Search for the cell housing the specified text and yield its (x, y) center coordinate. 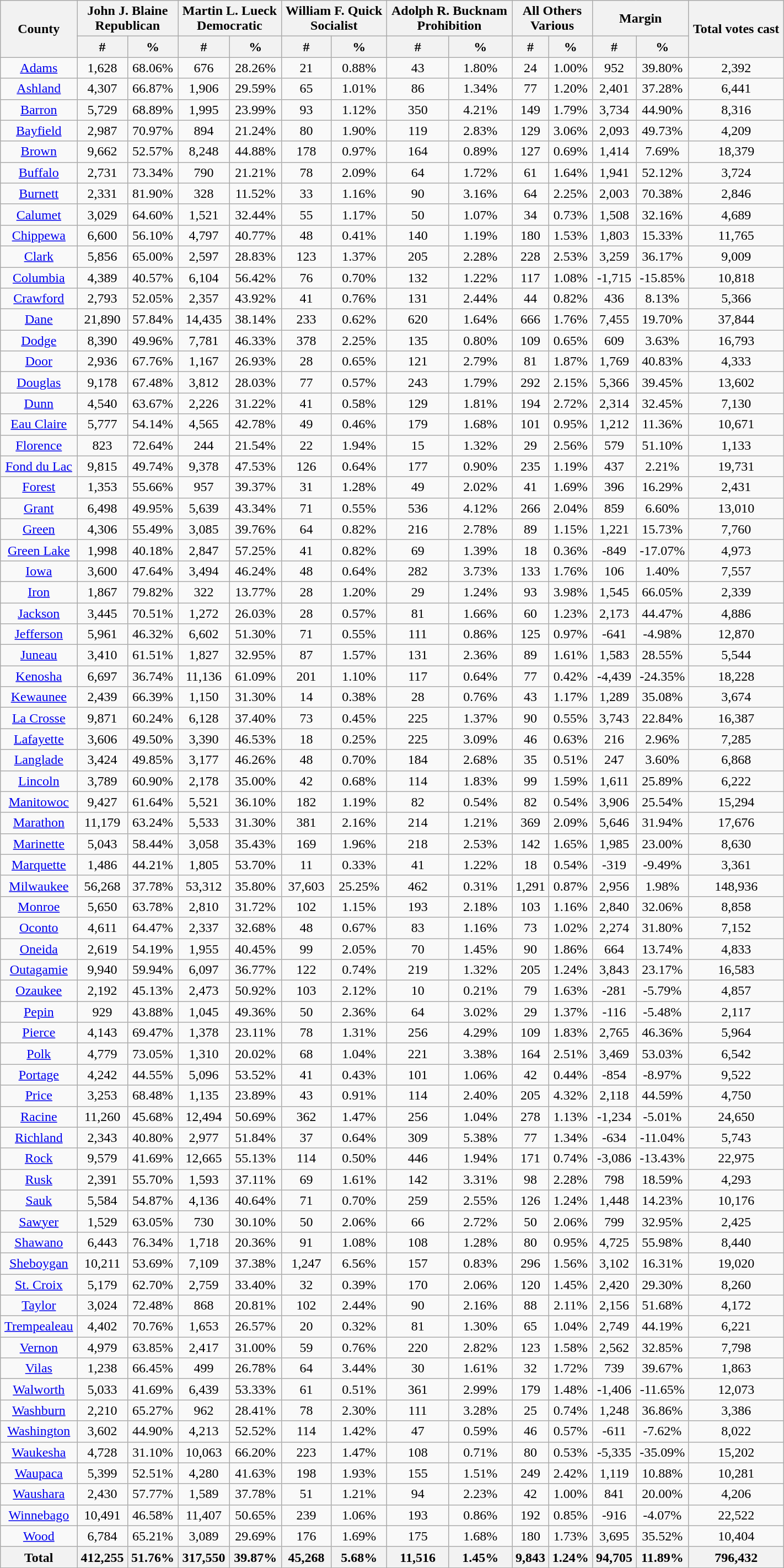
952 (614, 68)
Martin L. LueckDemocratic (229, 19)
64.60% (152, 214)
1,521 (204, 214)
11.52% (255, 193)
4,143 (103, 1033)
23.17% (663, 970)
1.01% (359, 89)
91 (307, 1242)
175 (418, 1536)
60.90% (152, 781)
2,117 (736, 1012)
1,414 (614, 152)
5,096 (204, 1075)
1.12% (359, 110)
31.80% (663, 928)
2,314 (614, 403)
Richland (39, 1138)
13,602 (736, 382)
46.33% (255, 341)
8,440 (736, 1242)
2,178 (204, 781)
322 (204, 592)
25 (530, 1410)
0.46% (359, 424)
0.71% (481, 1452)
9,579 (103, 1159)
45.68% (152, 1117)
46.26% (255, 760)
1.87% (570, 362)
3,424 (103, 760)
32.68% (255, 928)
9,178 (103, 382)
16,793 (736, 341)
7.69% (663, 152)
28.03% (255, 382)
4,973 (736, 550)
30 (418, 1368)
1,998 (103, 550)
9,662 (103, 152)
36.77% (255, 970)
94,705 (614, 1557)
5.68% (359, 1557)
49.95% (152, 508)
4,293 (736, 1179)
3.09% (481, 739)
2,847 (204, 550)
1.66% (481, 613)
0.68% (359, 781)
135 (418, 341)
Taylor (39, 1306)
4,857 (736, 991)
37,844 (736, 320)
7,781 (204, 341)
2,597 (204, 256)
127 (530, 152)
63.67% (152, 403)
7,760 (736, 529)
5,856 (103, 256)
620 (418, 320)
All OthersVarious (552, 19)
292 (530, 382)
Dunn (39, 403)
1,150 (204, 697)
19,020 (736, 1263)
9,378 (204, 466)
46.36% (663, 1033)
54.87% (152, 1200)
Marinette (39, 844)
4,306 (103, 529)
259 (418, 1200)
1.96% (359, 844)
8,316 (736, 110)
76 (307, 277)
0.43% (359, 1075)
Jefferson (39, 634)
Ashland (39, 89)
40.77% (255, 235)
10,211 (103, 1263)
35.80% (255, 886)
894 (204, 131)
2,987 (103, 131)
55.13% (255, 1159)
Grant (39, 508)
0.41% (359, 235)
1.56% (570, 1263)
65.21% (152, 1536)
13,010 (736, 508)
5,650 (103, 907)
40.18% (152, 550)
55.49% (152, 529)
12,073 (736, 1389)
26.57% (255, 1327)
9,815 (103, 466)
2,339 (736, 592)
676 (204, 68)
50.69% (255, 1117)
3.02% (481, 1012)
1,653 (204, 1327)
-634 (614, 1138)
266 (530, 508)
20.00% (663, 1494)
94 (418, 1494)
148,936 (736, 886)
4.12% (481, 508)
2.51% (570, 1054)
44.47% (663, 613)
962 (204, 1410)
11.36% (663, 424)
8,022 (736, 1431)
2,192 (103, 991)
3,361 (736, 865)
42.78% (255, 424)
5,043 (103, 844)
3,058 (204, 844)
Marquette (39, 865)
0.58% (359, 403)
0.73% (570, 214)
59 (307, 1348)
70 (418, 949)
6,439 (204, 1389)
Milwaukee (39, 886)
8,630 (736, 844)
5,033 (103, 1389)
239 (307, 1515)
5,729 (103, 110)
50.92% (255, 991)
31.72% (255, 907)
296 (530, 1263)
22,975 (736, 1159)
11,260 (103, 1117)
37.11% (255, 1179)
-35.09% (663, 1452)
10,063 (204, 1452)
0.88% (359, 68)
Langlade (39, 760)
1,718 (204, 1242)
70.97% (152, 131)
20.02% (255, 1054)
7,130 (736, 403)
18,379 (736, 152)
798 (614, 1179)
10.88% (663, 1473)
70.76% (152, 1327)
Waukesha (39, 1452)
8,248 (204, 152)
-9.49% (663, 865)
17,676 (736, 823)
-641 (614, 634)
3,695 (614, 1536)
33 (307, 193)
4,307 (103, 89)
0.45% (359, 718)
53.33% (255, 1389)
Racine (39, 1117)
16,387 (736, 718)
1,583 (614, 655)
44.19% (663, 1327)
55 (307, 214)
-5,335 (614, 1452)
233 (307, 320)
157 (418, 1263)
2,274 (614, 928)
247 (614, 760)
Sauk (39, 1200)
194 (530, 403)
-916 (614, 1515)
2,473 (204, 991)
0.33% (359, 865)
68.89% (152, 110)
Lafayette (39, 739)
65.27% (152, 1410)
317,550 (204, 1557)
0.25% (359, 739)
5,777 (103, 424)
37.38% (255, 1263)
12,870 (736, 634)
3,906 (614, 802)
31.94% (663, 823)
79 (530, 991)
Green (39, 529)
38.14% (255, 320)
2,417 (204, 1348)
57.84% (152, 320)
Clark (39, 256)
412,255 (103, 1557)
Marathon (39, 823)
1,135 (204, 1096)
437 (614, 466)
2,003 (614, 193)
57.25% (255, 550)
4.21% (481, 110)
49.36% (255, 1012)
3,029 (103, 214)
3.60% (663, 760)
2.40% (481, 1096)
10,671 (736, 424)
362 (307, 1117)
1.58% (570, 1348)
-1,406 (614, 1389)
1,212 (614, 424)
2,156 (614, 1306)
34 (530, 214)
1.93% (359, 1473)
59.94% (152, 970)
10,818 (736, 277)
10,404 (736, 1536)
282 (418, 571)
2.18% (481, 907)
1,803 (614, 235)
5,639 (204, 508)
369 (530, 823)
86 (418, 89)
1,119 (614, 1473)
9,427 (103, 802)
4,689 (736, 214)
1,529 (103, 1221)
Rock (39, 1159)
Florence (39, 445)
47.53% (255, 466)
44.21% (152, 865)
Chippewa (39, 235)
1,769 (614, 362)
62.70% (152, 1285)
2.78% (481, 529)
-17.07% (663, 550)
Juneau (39, 655)
15,294 (736, 802)
1.30% (481, 1327)
53.70% (255, 865)
43.92% (255, 299)
378 (307, 341)
53.52% (255, 1075)
40.57% (152, 277)
1.42% (359, 1431)
John J. BlaineRepublican (128, 19)
6,600 (103, 235)
2.02% (481, 487)
63.78% (152, 907)
1,827 (204, 655)
5,646 (614, 823)
1.59% (570, 781)
0.31% (481, 886)
1,247 (307, 1263)
60.24% (152, 718)
3,734 (614, 110)
4,280 (204, 1473)
55.98% (663, 1242)
28.55% (663, 655)
0.50% (359, 1159)
3,743 (614, 718)
133 (530, 571)
Calumet (39, 214)
44.55% (152, 1075)
5,961 (103, 634)
3,789 (103, 781)
14 (307, 697)
4.32% (570, 1096)
24,650 (736, 1117)
1.73% (570, 1536)
1,906 (204, 89)
361 (418, 1389)
446 (418, 1159)
11,516 (418, 1557)
1,867 (103, 592)
2.99% (481, 1389)
4,213 (204, 1431)
William F. QuickSocialist (334, 19)
1,133 (736, 445)
0.39% (359, 1285)
7,455 (614, 320)
2.55% (481, 1200)
Barron (39, 110)
20 (307, 1327)
0.21% (481, 991)
2.79% (481, 362)
859 (614, 508)
28.26% (255, 68)
2,840 (614, 907)
13.74% (663, 949)
2.21% (663, 466)
3,253 (103, 1096)
6,868 (736, 760)
106 (614, 571)
4,565 (204, 424)
171 (530, 1159)
-4,439 (614, 676)
56.10% (152, 235)
10,491 (103, 1515)
1,545 (614, 592)
5,964 (736, 1033)
12,494 (204, 1117)
6,222 (736, 781)
21.21% (255, 173)
21.24% (255, 131)
3,494 (204, 571)
39.87% (255, 1557)
46.24% (255, 571)
-5.79% (663, 991)
29.30% (663, 1285)
1,272 (204, 613)
2,562 (614, 1348)
1,310 (204, 1054)
11,179 (103, 823)
66 (418, 1221)
3.06% (570, 131)
53.03% (663, 1054)
Vilas (39, 1368)
-4.98% (663, 634)
37.28% (663, 89)
61.64% (152, 802)
66.20% (255, 1452)
121 (418, 362)
Dodge (39, 341)
50.65% (255, 1515)
228 (530, 256)
6,441 (736, 89)
3,390 (204, 739)
22.84% (663, 718)
177 (418, 466)
664 (614, 949)
1.10% (359, 676)
La Crosse (39, 718)
63.05% (152, 1221)
53,312 (204, 886)
49.85% (152, 760)
76.34% (152, 1242)
45,268 (307, 1557)
65.00% (152, 256)
4,209 (736, 131)
3,724 (736, 173)
21,890 (103, 320)
20.36% (255, 1242)
47.64% (152, 571)
841 (614, 1494)
-611 (614, 1431)
155 (418, 1473)
28.83% (255, 256)
4,206 (736, 1494)
Waushara (39, 1494)
Wood (39, 1536)
220 (418, 1348)
4,833 (736, 949)
4,540 (103, 403)
184 (418, 760)
0.38% (359, 697)
1.48% (570, 1389)
3.31% (481, 1179)
2,759 (204, 1285)
36.86% (663, 1410)
436 (614, 299)
3,843 (614, 970)
Pepin (39, 1012)
Polk (39, 1054)
22 (307, 445)
Rusk (39, 1179)
929 (103, 1012)
9,871 (103, 718)
1,805 (204, 865)
3,606 (103, 739)
3,177 (204, 760)
Pierce (39, 1033)
9,843 (530, 1557)
68 (307, 1054)
15,202 (736, 1452)
536 (418, 508)
Lincoln (39, 781)
2.82% (481, 1348)
32.45% (663, 403)
2.15% (570, 382)
88 (530, 1306)
6,128 (204, 718)
381 (307, 823)
5,179 (103, 1285)
Washburn (39, 1410)
25.54% (663, 802)
Fond du Lac (39, 466)
3,600 (103, 571)
35.43% (255, 844)
Dane (39, 320)
14.23% (663, 1200)
Kewaunee (39, 697)
13.77% (255, 592)
32.44% (255, 214)
1.63% (570, 991)
23.89% (255, 1096)
25.25% (359, 886)
-854 (614, 1075)
3.98% (570, 592)
22,522 (736, 1515)
2,118 (614, 1096)
0.62% (359, 320)
-849 (614, 550)
8,260 (736, 1285)
2,401 (614, 89)
2.12% (359, 991)
Eau Claire (39, 424)
5,533 (204, 823)
249 (530, 1473)
46.32% (152, 634)
278 (530, 1117)
40.80% (152, 1138)
1.81% (481, 403)
51.84% (255, 1138)
1.53% (570, 235)
Sheboygan (39, 1263)
26.78% (255, 1368)
Door (39, 362)
957 (204, 487)
Buffalo (39, 173)
79.82% (152, 592)
61.09% (255, 676)
49.74% (152, 466)
2,391 (103, 1179)
170 (418, 1285)
Iowa (39, 571)
3,445 (103, 613)
9,940 (103, 970)
4,779 (103, 1054)
Walworth (39, 1389)
-1,715 (614, 277)
2.56% (570, 445)
4,242 (103, 1075)
51.30% (255, 634)
3,812 (204, 382)
Portage (39, 1075)
-13.43% (663, 1159)
499 (204, 1368)
0.36% (570, 550)
235 (530, 466)
579 (614, 445)
5,584 (103, 1200)
56,268 (103, 886)
1,291 (530, 886)
2,977 (204, 1138)
328 (204, 193)
23.00% (663, 844)
32.16% (663, 214)
Washington (39, 1431)
Sawyer (39, 1221)
3.16% (481, 193)
823 (103, 445)
2.11% (570, 1306)
11,136 (204, 676)
63.24% (152, 823)
1.98% (663, 886)
3,102 (614, 1263)
Total (39, 1557)
2,793 (103, 299)
51.76% (152, 1557)
49.73% (663, 131)
52.05% (152, 299)
St. Croix (39, 1285)
2,439 (103, 697)
140 (418, 235)
19,731 (736, 466)
Ozaukee (39, 991)
178 (307, 152)
7,285 (736, 739)
72.48% (152, 1306)
2,357 (204, 299)
350 (418, 110)
81.90% (152, 193)
-5.01% (663, 1117)
10 (418, 991)
40.83% (663, 362)
2,331 (103, 193)
83 (418, 928)
132 (418, 277)
54.19% (152, 949)
2,956 (614, 886)
Oconto (39, 928)
Bayfield (39, 131)
70.51% (152, 613)
52.57% (152, 152)
31.22% (255, 403)
0.69% (570, 152)
8,858 (736, 907)
6,221 (736, 1327)
54.14% (152, 424)
19.70% (663, 320)
0.63% (570, 739)
1.65% (570, 844)
3.38% (481, 1054)
2.04% (570, 508)
Douglas (39, 382)
Margin (641, 19)
Total votes cast (736, 29)
169 (307, 844)
2,425 (736, 1221)
176 (307, 1536)
1,289 (614, 697)
52.51% (152, 1473)
Adams (39, 68)
66.87% (152, 89)
799 (614, 1221)
-5.48% (663, 1012)
4,725 (614, 1242)
15.73% (663, 529)
2,731 (103, 173)
31.10% (152, 1452)
98 (530, 1179)
47 (418, 1431)
County (39, 29)
122 (307, 970)
0.91% (359, 1096)
Winnebago (39, 1515)
3,386 (736, 1410)
3,085 (204, 529)
73.05% (152, 1054)
1,628 (103, 68)
36.17% (663, 256)
1,167 (204, 362)
16.29% (663, 487)
51 (307, 1494)
26.93% (255, 362)
4,172 (736, 1306)
4,333 (736, 362)
Iron (39, 592)
2.42% (570, 1473)
1.40% (663, 571)
-3,086 (614, 1159)
1.23% (570, 613)
67.48% (152, 382)
10,176 (736, 1200)
29.69% (255, 1536)
2,343 (103, 1138)
4,402 (103, 1327)
7,152 (736, 928)
69.47% (152, 1033)
4,886 (736, 613)
0.53% (570, 1452)
1.31% (359, 1033)
15.33% (663, 235)
7,557 (736, 571)
4,797 (204, 235)
11 (307, 865)
24 (530, 68)
3.63% (663, 341)
44.59% (663, 1096)
462 (418, 886)
5.38% (481, 1138)
56.42% (255, 277)
26.03% (255, 613)
1,593 (204, 1179)
21.54% (255, 445)
2,619 (103, 949)
Monroe (39, 907)
Outagamie (39, 970)
37.40% (255, 718)
201 (307, 676)
63.85% (152, 1348)
Adolph R. BucknamProhibition (449, 19)
4.29% (481, 1033)
1.80% (481, 68)
2,749 (614, 1327)
1,863 (736, 1368)
23.11% (255, 1033)
1.39% (481, 550)
3,602 (103, 1431)
55.70% (152, 1179)
119 (418, 131)
0.90% (481, 466)
609 (614, 341)
3,089 (204, 1536)
3,469 (614, 1054)
739 (614, 1368)
1.07% (481, 214)
Manitowoc (39, 802)
4,728 (103, 1452)
4,389 (103, 277)
6,097 (204, 970)
87 (307, 655)
1.90% (359, 131)
44 (530, 299)
14,435 (204, 320)
2,936 (103, 362)
Trempealeau (39, 1327)
219 (418, 970)
0.80% (481, 341)
2,173 (614, 613)
43.88% (152, 1012)
57.77% (152, 1494)
3.73% (481, 571)
0.32% (359, 1327)
60 (530, 613)
39.45% (663, 382)
2,210 (103, 1410)
73.34% (152, 173)
2.23% (481, 1494)
Price (39, 1096)
-11.04% (663, 1138)
796,432 (736, 1557)
7,798 (736, 1348)
1,995 (204, 110)
0.67% (359, 928)
72.64% (152, 445)
5,544 (736, 655)
33.40% (255, 1285)
52.12% (663, 173)
35.52% (663, 1536)
21 (307, 68)
3,259 (614, 256)
20.81% (255, 1306)
2.05% (359, 949)
39.67% (663, 1368)
0.44% (570, 1075)
67.76% (152, 362)
31 (307, 487)
Crawford (39, 299)
1.13% (570, 1117)
244 (204, 445)
1,486 (103, 865)
1,941 (614, 173)
9,522 (736, 1075)
4,979 (103, 1348)
1.86% (570, 949)
4,611 (103, 928)
198 (307, 1473)
53.69% (152, 1263)
6,542 (736, 1054)
6,443 (103, 1242)
Green Lake (39, 550)
1,955 (204, 949)
51.68% (663, 1306)
1,238 (103, 1368)
-7.62% (663, 1431)
37 (307, 1138)
8,390 (103, 341)
1,045 (204, 1012)
0.59% (481, 1431)
51.10% (663, 445)
Oneida (39, 949)
0.89% (481, 152)
790 (204, 173)
2,420 (614, 1285)
68.06% (152, 68)
7,109 (204, 1263)
44.88% (255, 152)
6,104 (204, 277)
45.13% (152, 991)
2.68% (481, 760)
868 (204, 1306)
8.13% (663, 299)
Brown (39, 152)
-15.85% (663, 277)
396 (614, 487)
46.53% (255, 739)
3.28% (481, 1410)
39.80% (663, 68)
55.66% (152, 487)
5,743 (736, 1138)
1,448 (614, 1200)
16,583 (736, 970)
61.51% (152, 655)
70.38% (663, 193)
3,410 (103, 655)
40.45% (255, 949)
309 (418, 1138)
-24.35% (663, 676)
125 (530, 634)
11,407 (204, 1515)
30.10% (255, 1221)
-319 (614, 865)
12,665 (204, 1159)
Jackson (39, 613)
2.30% (359, 1410)
2,392 (736, 68)
3.44% (359, 1368)
221 (418, 1054)
666 (530, 320)
9,009 (736, 256)
35 (530, 760)
0.87% (570, 886)
1,221 (614, 529)
58.44% (152, 844)
5,521 (204, 802)
-281 (614, 991)
10,281 (736, 1473)
3,674 (736, 697)
1,611 (614, 781)
39.37% (255, 487)
31.00% (255, 1348)
Kenosha (39, 676)
1,248 (614, 1410)
2,337 (204, 928)
Burnett (39, 193)
3,024 (103, 1306)
11.89% (663, 1557)
29.59% (255, 89)
2.96% (663, 739)
35.00% (255, 781)
Waupaca (39, 1473)
2,765 (614, 1033)
182 (307, 802)
Forest (39, 487)
6.56% (359, 1263)
64.47% (152, 928)
68.48% (152, 1096)
66.05% (663, 592)
49.50% (152, 739)
2.83% (481, 131)
35.08% (663, 697)
1.02% (570, 928)
2,430 (103, 1494)
49.96% (152, 341)
0.42% (570, 676)
40.64% (255, 1200)
1,378 (204, 1033)
1,508 (614, 214)
1,985 (614, 844)
18.59% (663, 1179)
0.83% (481, 1263)
-8.97% (663, 1075)
6.60% (663, 508)
18,228 (736, 676)
23.99% (255, 110)
4,136 (204, 1200)
2,431 (736, 487)
2,810 (204, 907)
2,846 (736, 193)
36.74% (152, 676)
66.45% (152, 1368)
15 (418, 445)
39.76% (255, 529)
Columbia (39, 277)
66.39% (152, 697)
1,353 (103, 487)
Shawano (39, 1242)
Vernon (39, 1348)
214 (418, 823)
46.58% (152, 1515)
730 (204, 1221)
223 (307, 1452)
6,602 (204, 634)
149 (530, 110)
11,765 (736, 235)
6,697 (103, 676)
43.34% (255, 508)
36.10% (255, 802)
-11.65% (663, 1389)
4,750 (736, 1096)
32.85% (663, 1348)
52.52% (255, 1431)
218 (418, 844)
25.89% (663, 781)
120 (530, 1285)
-4.07% (663, 1515)
192 (530, 1515)
2,093 (614, 131)
16.31% (663, 1263)
6,498 (103, 508)
28.41% (255, 1410)
1.57% (359, 655)
1.51% (481, 1473)
-1,234 (614, 1117)
243 (418, 382)
6,784 (103, 1536)
5,399 (103, 1473)
41.63% (255, 1473)
0.85% (570, 1515)
-116 (614, 1012)
1,589 (204, 1494)
2,226 (204, 403)
37,603 (307, 886)
32.06% (663, 907)
